Determine the (X, Y) coordinate at the center of the cell enclosing the given text.  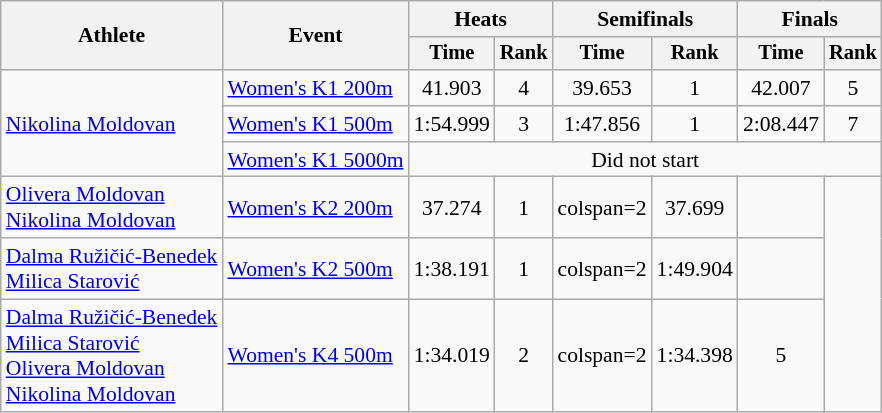
41.903 (452, 88)
1:38.191 (452, 268)
Heats (481, 19)
1:54.999 (452, 124)
42.007 (781, 88)
Nikolina Moldovan (112, 124)
4 (524, 88)
39.653 (602, 88)
Women's K2 500m (315, 268)
Dalma Ružičić-BenedekMilica Starović (112, 268)
Athlete (112, 36)
1:47.856 (602, 124)
Dalma Ružičić-BenedekMilica StarovićOlivera MoldovanNikolina Moldovan (112, 356)
Semifinals (644, 19)
7 (853, 124)
Women's K4 500m (315, 356)
Women's K2 200m (315, 208)
3 (524, 124)
37.274 (452, 208)
2:08.447 (781, 124)
Olivera MoldovanNikolina Moldovan (112, 208)
Did not start (646, 160)
1:49.904 (695, 268)
Women's K1 5000m (315, 160)
37.699 (695, 208)
1:34.398 (695, 356)
Women's K1 200m (315, 88)
1:34.019 (452, 356)
Finals (810, 19)
Women's K1 500m (315, 124)
Event (315, 36)
2 (524, 356)
